Capture the cell that displays the provided text and extract its (x, y) central coordinate. 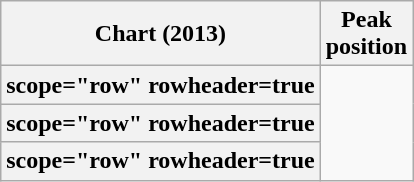
Chart (2013) (160, 34)
Peakposition (366, 34)
